Scan for the cell matching the given text and deliver its [X, Y] coordinate at center. 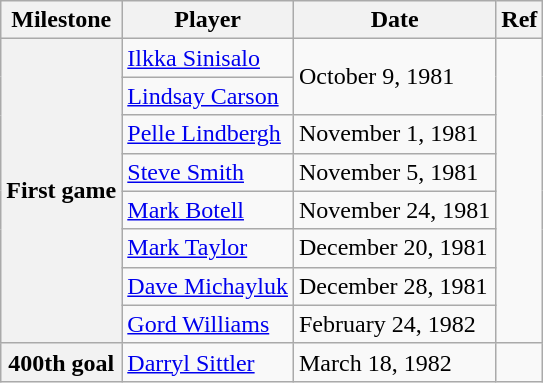
October 9, 1981 [394, 77]
December 28, 1981 [394, 286]
Date [394, 20]
Darryl Sittler [208, 362]
First game [62, 191]
Mark Taylor [208, 248]
December 20, 1981 [394, 248]
Ilkka Sinisalo [208, 58]
Ref [520, 20]
November 5, 1981 [394, 172]
November 24, 1981 [394, 210]
Mark Botell [208, 210]
Player [208, 20]
Milestone [62, 20]
Lindsay Carson [208, 96]
November 1, 1981 [394, 134]
Dave Michayluk [208, 286]
March 18, 1982 [394, 362]
400th goal [62, 362]
Pelle Lindbergh [208, 134]
Steve Smith [208, 172]
Gord Williams [208, 324]
February 24, 1982 [394, 324]
